For the text-containing cell, return its midpoint in (X, Y) coordinate format. 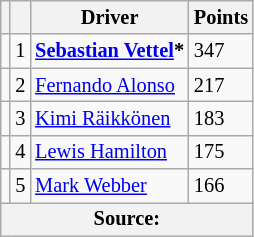
217 (221, 85)
Fernando Alonso (110, 85)
5 (20, 186)
166 (221, 186)
Lewis Hamilton (110, 152)
4 (20, 152)
Source: (127, 219)
Sebastian Vettel* (110, 51)
3 (20, 118)
Mark Webber (110, 186)
Kimi Räikkönen (110, 118)
347 (221, 51)
Points (221, 17)
183 (221, 118)
Driver (110, 17)
1 (20, 51)
2 (20, 85)
175 (221, 152)
